Locate the cell with the specified text and output its [x, y] center coordinate. 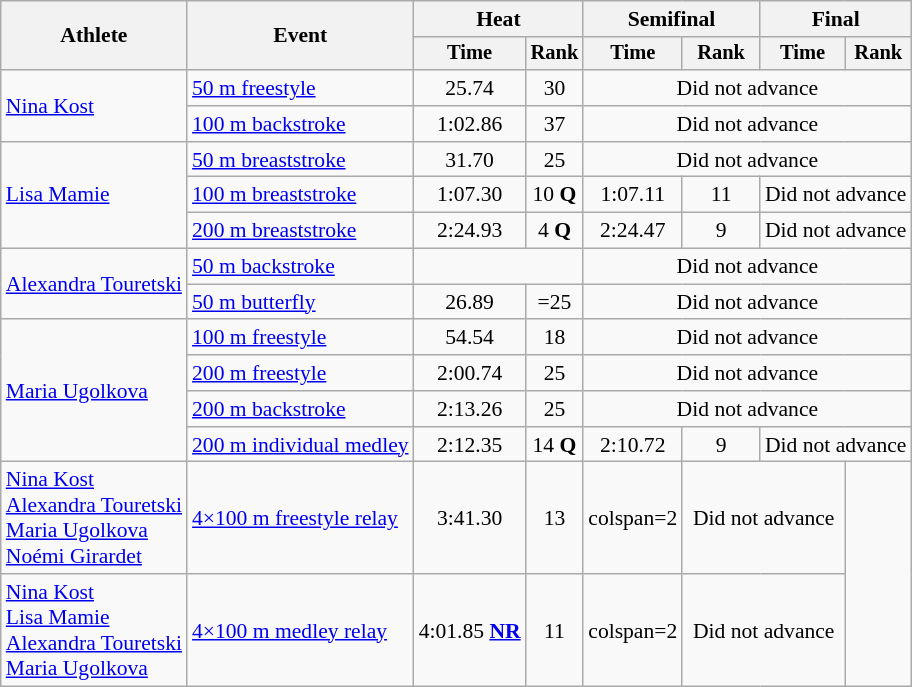
50 m backstroke [300, 267]
200 m backstroke [300, 409]
100 m freestyle [300, 338]
Semifinal [672, 19]
1:02.86 [470, 124]
14 Q [555, 445]
200 m individual medley [300, 445]
50 m breaststroke [300, 160]
Lisa Mamie [94, 196]
4×100 m freestyle relay [300, 518]
10 Q [555, 195]
26.89 [470, 302]
50 m freestyle [300, 88]
100 m backstroke [300, 124]
25.74 [470, 88]
100 m breaststroke [300, 195]
2:24.47 [632, 231]
2:24.93 [470, 231]
1:07.11 [632, 195]
2:12.35 [470, 445]
54.54 [470, 338]
31.70 [470, 160]
4×100 m medley relay [300, 630]
13 [555, 518]
Athlete [94, 36]
200 m breaststroke [300, 231]
Event [300, 36]
18 [555, 338]
Final [836, 19]
37 [555, 124]
Nina KostAlexandra TouretskiMaria UgolkovaNoémi Girardet [94, 518]
Nina KostLisa MamieAlexandra TouretskiMaria Ugolkova [94, 630]
Maria Ugolkova [94, 391]
=25 [555, 302]
4:01.85 NR [470, 630]
Nina Kost [94, 106]
1:07.30 [470, 195]
4 Q [555, 231]
Alexandra Touretski [94, 284]
2:00.74 [470, 373]
50 m butterfly [300, 302]
30 [555, 88]
2:13.26 [470, 409]
200 m freestyle [300, 373]
Heat [499, 19]
2:10.72 [632, 445]
3:41.30 [470, 518]
